Capture the cell that displays the provided text and extract its (x, y) central coordinate. 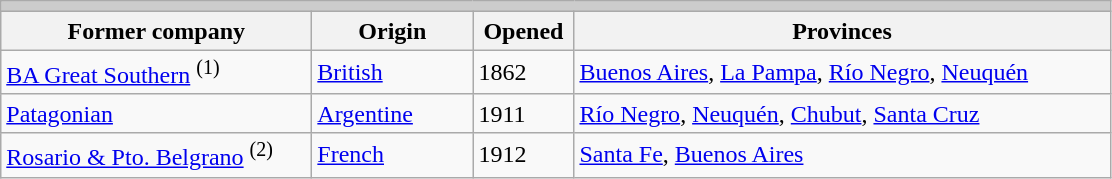
1862 (524, 72)
Provinces (842, 31)
Origin (392, 31)
Opened (524, 31)
British (392, 72)
Argentine (392, 113)
Río Negro, Neuquén, Chubut, Santa Cruz (842, 113)
1911 (524, 113)
French (392, 154)
Santa Fe, Buenos Aires (842, 154)
Buenos Aires, La Pampa, Río Negro, Neuquén (842, 72)
Former company (156, 31)
BA Great Southern (1) (156, 72)
1912 (524, 154)
Patagonian (156, 113)
Rosario & Pto. Belgrano (2) (156, 154)
